Determine the [X, Y] coordinate at the center of the cell enclosing the given text.  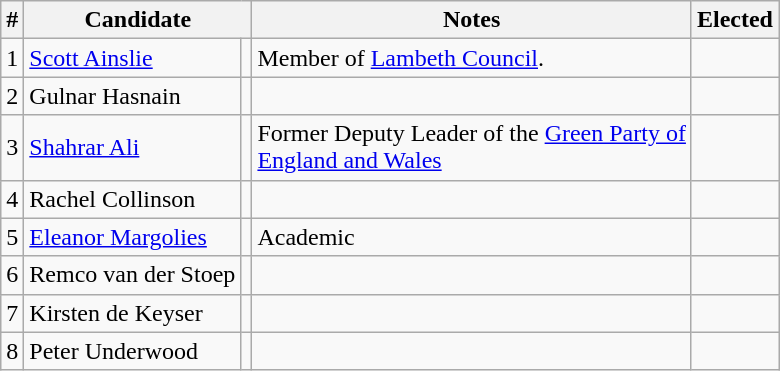
Rachel Collinson [132, 199]
Member of Lambeth Council. [472, 58]
Former Deputy Leader of the Green Party ofEngland and Wales [472, 148]
4 [12, 199]
Remco van der Stoep [132, 275]
3 [12, 148]
6 [12, 275]
Academic [472, 237]
Candidate [138, 20]
1 [12, 58]
Shahrar Ali [132, 148]
5 [12, 237]
Peter Underwood [132, 351]
Kirsten de Keyser [132, 313]
7 [12, 313]
Scott Ainslie [132, 58]
# [12, 20]
8 [12, 351]
Gulnar Hasnain [132, 96]
Notes [472, 20]
Elected [734, 20]
2 [12, 96]
Eleanor Margolies [132, 237]
